For the text-containing cell, return its midpoint in [X, Y] coordinate format. 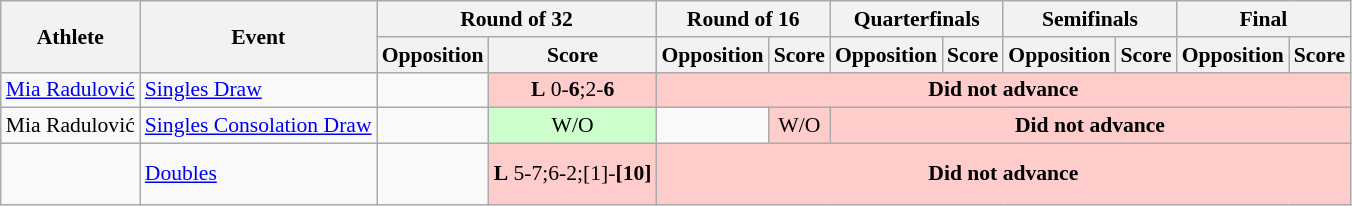
Final [1264, 19]
Round of 16 [744, 19]
Athlete [70, 36]
Doubles [258, 174]
Event [258, 36]
Singles Consolation Draw [258, 126]
Semifinals [1090, 19]
Quarterfinals [916, 19]
L 5-7;6-2;[1]-[10] [573, 174]
Round of 32 [517, 19]
Singles Draw [258, 90]
L 0-6;2-6 [573, 90]
